Determine the (x, y) coordinate at the center of the cell enclosing the given text.  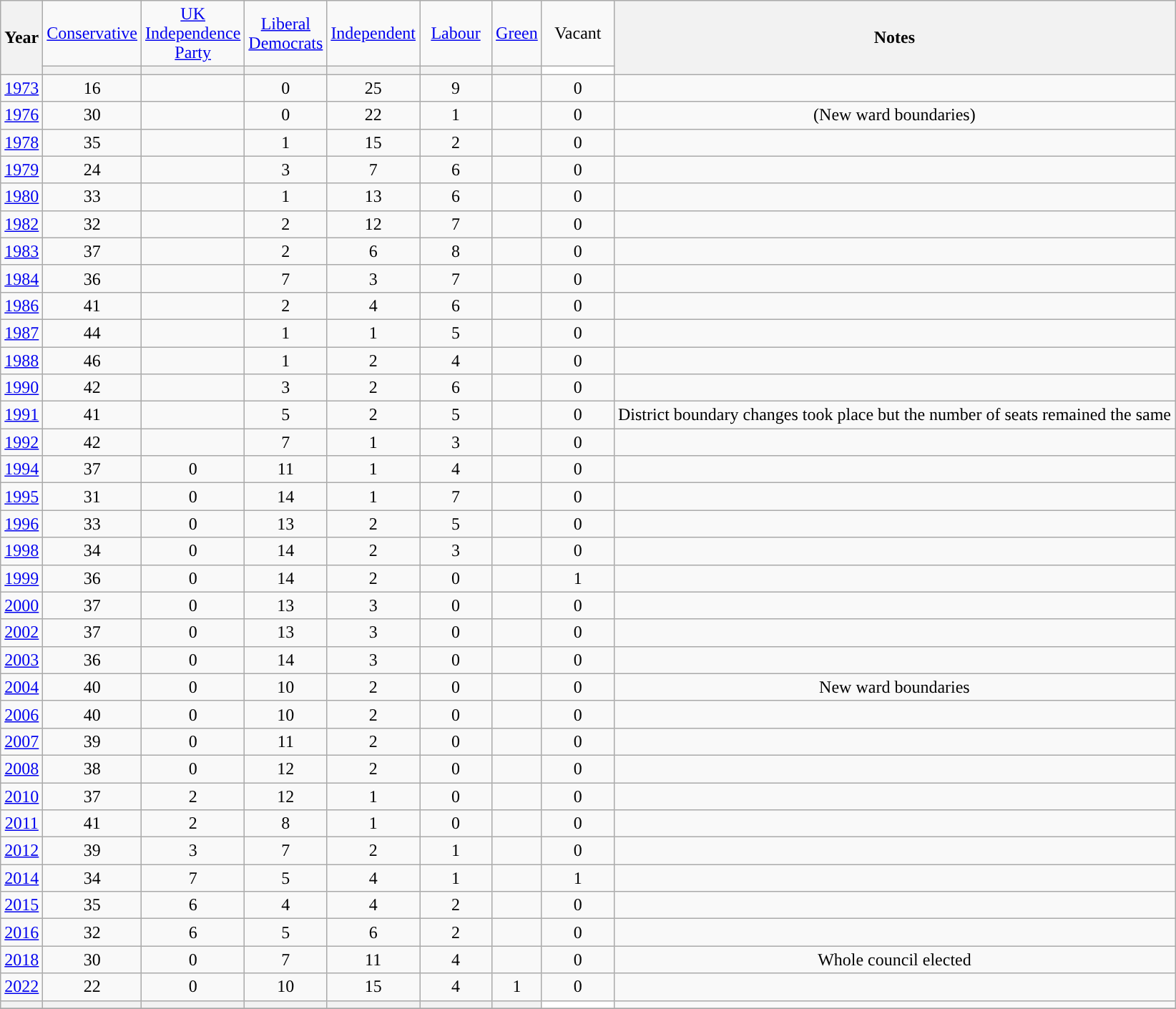
Conservative (92, 34)
1984 (21, 278)
2018 (21, 960)
1978 (21, 142)
Year (21, 37)
25 (373, 88)
2022 (21, 987)
1995 (21, 497)
1982 (21, 224)
2007 (21, 741)
2000 (21, 605)
31 (92, 497)
Liberal Democrats (286, 34)
2014 (21, 878)
UK Independence Party (193, 34)
1988 (21, 360)
24 (92, 170)
1992 (21, 442)
1973 (21, 88)
1986 (21, 306)
38 (92, 769)
2004 (21, 687)
2015 (21, 905)
1998 (21, 551)
2011 (21, 824)
Independent (373, 34)
2003 (21, 660)
1999 (21, 578)
2016 (21, 932)
Green (517, 34)
46 (92, 360)
Notes (894, 37)
(New ward boundaries) (894, 115)
44 (92, 333)
Labour (456, 34)
2002 (21, 633)
16 (92, 88)
2012 (21, 851)
New ward boundaries (894, 687)
1990 (21, 388)
District boundary changes took place but the number of seats remained the same (894, 415)
9 (456, 88)
2010 (21, 796)
1987 (21, 333)
1983 (21, 251)
2008 (21, 769)
1979 (21, 170)
1976 (21, 115)
Whole council elected (894, 960)
1980 (21, 197)
1996 (21, 524)
1994 (21, 469)
1991 (21, 415)
Vacant (578, 34)
2006 (21, 714)
